Scan for the cell matching the given text and deliver its [X, Y] coordinate at center. 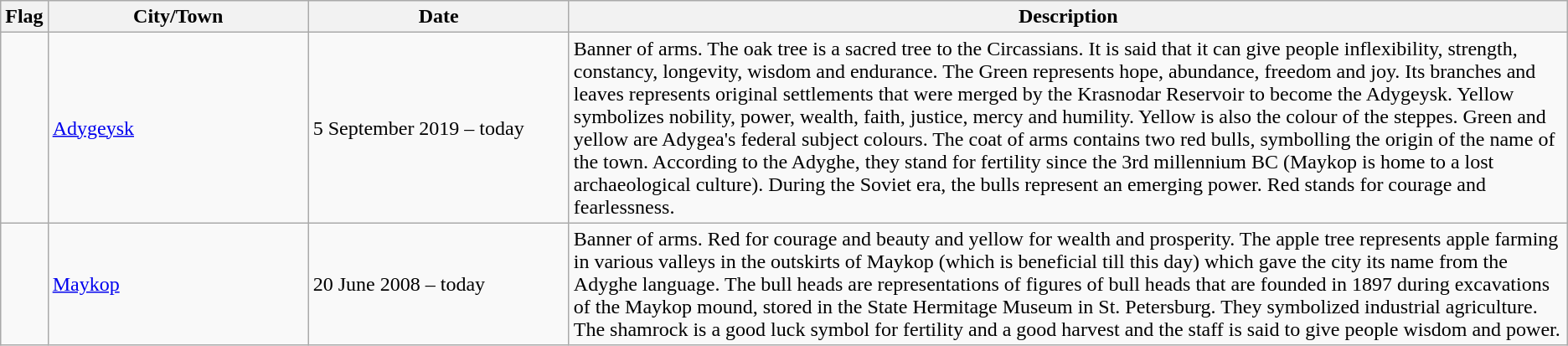
Adygeysk [178, 127]
City/Town [178, 17]
5 September 2019 – today [439, 127]
20 June 2008 – today [439, 284]
Description [1068, 17]
Maykop [178, 284]
Flag [24, 17]
Date [439, 17]
